Scan for the cell matching the given text and deliver its [X, Y] coordinate at center. 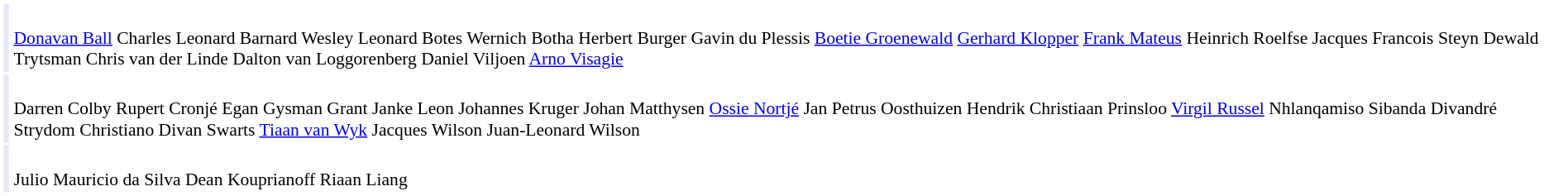
Julio Mauricio da Silva Dean Kouprianoff Riaan Liang [788, 169]
